Provide the (x, y) coordinate of the cell's center where the given text is located.  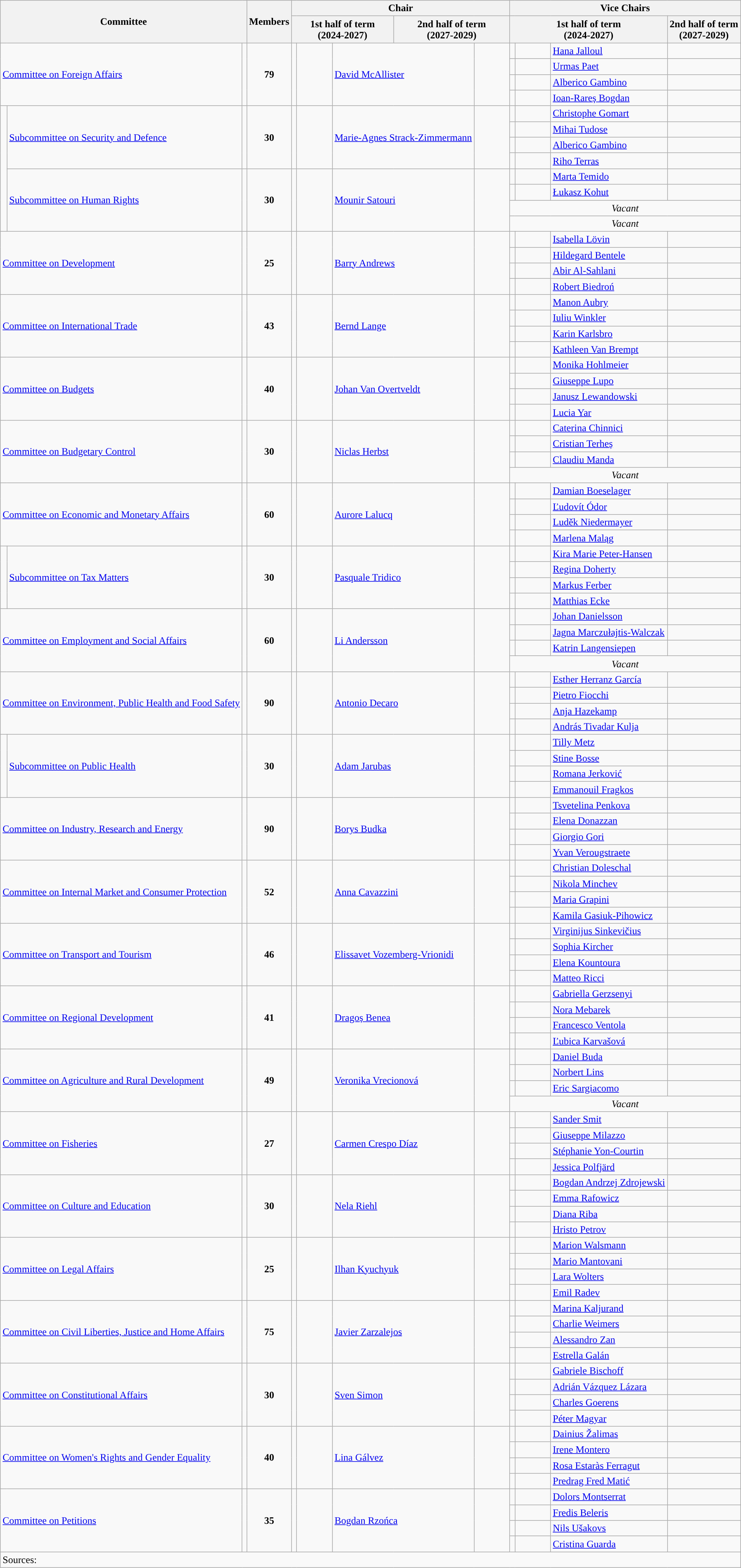
49 (269, 1080)
Markus Ferber (609, 585)
Committee on Foreign Affairs (121, 74)
Nora Mebarek (609, 1010)
Marta Temido (609, 176)
Committee on Fisheries (121, 1143)
Cristina Guarda (609, 1544)
Committee on Transport and Tourism (121, 954)
Elissavet Vozemberg-Vrionidi (403, 954)
Kathleen Van Brempt (609, 349)
Bernd Lange (403, 326)
Jessica Polfjärd (609, 1167)
Matteo Ricci (609, 978)
Iuliu Winkler (609, 318)
Mihai Tudose (609, 129)
Committee on Petitions (121, 1521)
Adam Jarubas (403, 766)
Estrella Galán (609, 1355)
Ľudovít Ódor (609, 507)
Stine Bosse (609, 758)
Sources: (370, 1560)
Karin Karlsbro (609, 334)
Daniel Buda (609, 1057)
Alessandro Zan (609, 1340)
Committee on Budgetary Control (121, 451)
Subcommittee on Security and Defence (125, 137)
Irene Montero (609, 1449)
David McAllister (403, 74)
Virginijus Sinkevičius (609, 931)
Mario Mantovani (609, 1261)
Fredis Beleris (609, 1513)
Manon Aubry (609, 302)
Dragoș Benea (403, 1018)
Subcommittee on Public Health (125, 766)
Maria Grapini (609, 899)
Carmen Crespo Díaz (403, 1143)
Nikola Minchev (609, 884)
79 (269, 74)
Adrián Vázquez Lázara (609, 1387)
Cristian Terheș (609, 444)
Lara Wolters (609, 1277)
Charles Goerens (609, 1402)
Pietro Fiocchi (609, 695)
Members (269, 21)
Committee on Agriculture and Rural Development (121, 1080)
35 (269, 1521)
Committee on Legal Affairs (121, 1269)
Sophia Kircher (609, 946)
Niclas Herbst (403, 451)
Elena Donazzan (609, 821)
Giuseppe Milazzo (609, 1135)
Li Andersson (403, 640)
Aurore Lalucq (403, 515)
Giuseppe Lupo (609, 381)
Abir Al-Sahlani (609, 271)
Hildegard Bentele (609, 255)
Mounir Satouri (403, 200)
Gabriele Bischoff (609, 1371)
Committee on Employment and Social Affairs (121, 640)
Eric Sargiacomo (609, 1088)
Bogdan Rzońca (403, 1521)
Emil Radev (609, 1293)
Isabella Lövin (609, 240)
Marlena Maląg (609, 538)
Committee on Constitutional Affairs (121, 1395)
Committee on Industry, Research and Energy (121, 829)
Dolors Montserrat (609, 1497)
Dainius Žalimas (609, 1434)
Nela Riehl (403, 1206)
Predrag Fred Matić (609, 1481)
Damian Boeselager (609, 491)
Elena Kountoura (609, 963)
Monika Hohlmeier (609, 365)
Ilhan Kyuchyuk (403, 1269)
75 (269, 1332)
Committee on Economic and Monetary Affairs (121, 515)
Committee on Civil Liberties, Justice and Home Affairs (121, 1332)
Christian Doleschal (609, 868)
Borys Budka (403, 829)
Emmanouil Fragkos (609, 790)
Emma Rafowicz (609, 1198)
Christophe Gomart (609, 114)
Kira Marie Peter-Hansen (609, 554)
Committee on Environment, Public Health and Food Safety (121, 703)
Péter Magyar (609, 1418)
Giorgio Gori (609, 837)
Katrin Langensiepen (609, 648)
Urmas Paet (609, 66)
Jagna Marczułajtis-Walczak (609, 632)
Esther Herranz García (609, 679)
Anna Cavazzini (403, 892)
52 (269, 892)
Janusz Lewandowski (609, 396)
Committee on Budgets (121, 389)
Marina Kaljurand (609, 1308)
Javier Zarzalejos (403, 1332)
43 (269, 326)
Veronika Vrecionová (403, 1080)
Robert Biedroń (609, 287)
Matthias Ecke (609, 601)
Riho Terras (609, 161)
Łukasz Kohut (609, 192)
Johan Van Overtveldt (403, 389)
Caterina Chinnici (609, 428)
Rosa Estaràs Ferragut (609, 1466)
Tsvetelina Penkova (609, 805)
Antonio Decaro (403, 703)
Vice Chairs (625, 8)
Committee on Internal Market and Consumer Protection (121, 892)
Committee (124, 21)
Sven Simon (403, 1395)
Barry Andrews (403, 263)
Regina Doherty (609, 569)
46 (269, 954)
Claudiu Manda (609, 460)
Sander Smit (609, 1120)
Hristo Petrov (609, 1230)
Bogdan Andrzej Zdrojewski (609, 1182)
Kamila Gasiuk-Pihowicz (609, 915)
41 (269, 1018)
Gabriella Gerzsenyi (609, 994)
Johan Danielsson (609, 617)
Committee on International Trade (121, 326)
Chair (401, 8)
Committee on Development (121, 263)
Committee on Women's Rights and Gender Equality (121, 1457)
Anja Hazekamp (609, 711)
Marie-Agnes Strack-Zimmermann (403, 137)
Ioan-Rareș Bogdan (609, 98)
Committee on Culture and Education (121, 1206)
Charlie Weimers (609, 1324)
Luděk Niedermayer (609, 522)
Lina Gálvez (403, 1457)
Norbert Lins (609, 1072)
Stéphanie Yon-Courtin (609, 1151)
Committee on Regional Development (121, 1018)
Nils Ušakovs (609, 1528)
Tilly Metz (609, 742)
Yvan Verougstraete (609, 852)
Subcommittee on Human Rights (125, 200)
Pasquale Tridico (403, 577)
Francesco Ventola (609, 1025)
Ľubica Karvašová (609, 1041)
Hana Jalloul (609, 51)
Lucia Yar (609, 412)
Diana Riba (609, 1214)
András Tivadar Kulja (609, 727)
Subcommittee on Tax Matters (125, 577)
Marion Walsmann (609, 1245)
Romana Jerković (609, 774)
27 (269, 1143)
